Return the (X, Y) coordinate for the center point of the cell that contains the specified text.  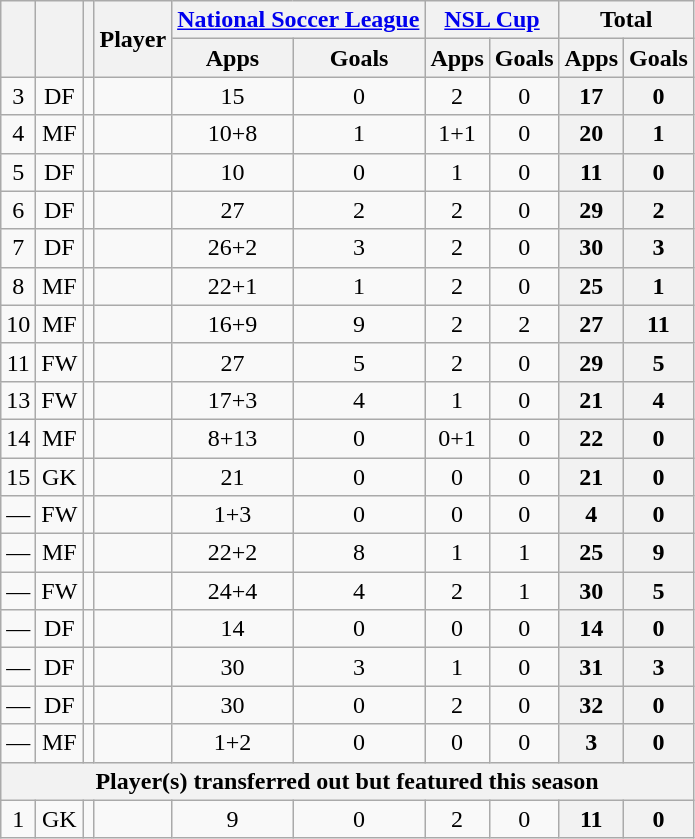
24+4 (233, 591)
22 (591, 438)
22+2 (233, 553)
10+8 (233, 134)
Player (133, 39)
16+9 (233, 324)
32 (591, 705)
7 (18, 248)
1+3 (233, 515)
National Soccer League (298, 20)
6 (18, 210)
17 (591, 96)
20 (591, 134)
22+1 (233, 286)
13 (18, 400)
26+2 (233, 248)
Total (626, 20)
8+13 (233, 438)
17+3 (233, 400)
31 (591, 667)
Player(s) transferred out but featured this season (348, 781)
NSL Cup (492, 20)
0+1 (457, 438)
1+2 (233, 743)
1+1 (457, 134)
